Scan for the cell matching the given text and deliver its (X, Y) coordinate at center. 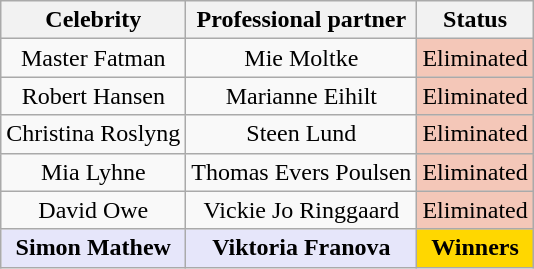
Vickie Jo Ringgaard (302, 210)
David Owe (94, 210)
Professional partner (302, 20)
Christina Roslyng (94, 134)
Simon Mathew (94, 248)
Mie Moltke (302, 58)
Marianne Eihilt (302, 96)
Viktoria Franova (302, 248)
Master Fatman (94, 58)
Celebrity (94, 20)
Steen Lund (302, 134)
Status (475, 20)
Winners (475, 248)
Thomas Evers Poulsen (302, 172)
Mia Lyhne (94, 172)
Robert Hansen (94, 96)
